Pinpoint the cell where the given text exists, returning its [X, Y] midpoint coordinate. 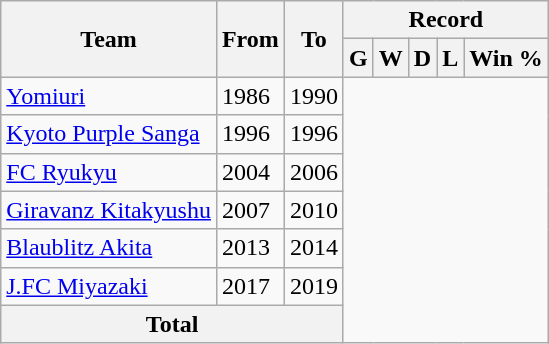
J.FC Miyazaki [109, 286]
2019 [314, 286]
2014 [314, 248]
W [390, 58]
2010 [314, 210]
From [250, 39]
Team [109, 39]
2004 [250, 172]
1990 [314, 96]
Win % [506, 58]
2006 [314, 172]
2007 [250, 210]
G [358, 58]
2013 [250, 248]
To [314, 39]
Yomiuri [109, 96]
Total [172, 324]
Kyoto Purple Sanga [109, 134]
Giravanz Kitakyushu [109, 210]
2017 [250, 286]
L [450, 58]
FC Ryukyu [109, 172]
1986 [250, 96]
Record [446, 20]
Blaublitz Akita [109, 248]
D [422, 58]
